Pinpoint the cell where the given text exists, returning its [X, Y] midpoint coordinate. 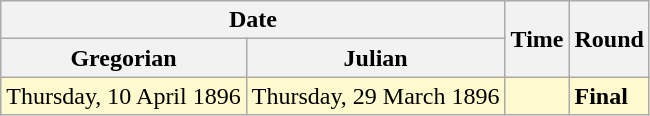
Time [537, 39]
Date [253, 20]
Round [609, 39]
Thursday, 10 April 1896 [124, 96]
Julian [376, 58]
Gregorian [124, 58]
Final [609, 96]
Thursday, 29 March 1896 [376, 96]
